Pinpoint the cell where the given text exists, returning its [X, Y] midpoint coordinate. 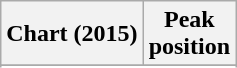
Peakposition [189, 34]
Chart (2015) [72, 34]
